Provide the (x, y) coordinate of the cell's center where the given text is located.  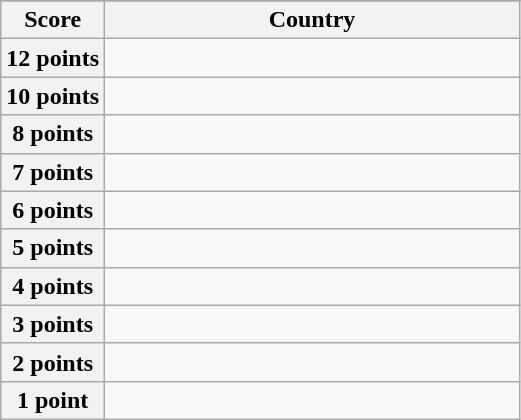
6 points (53, 210)
2 points (53, 362)
5 points (53, 248)
10 points (53, 96)
12 points (53, 58)
Score (53, 20)
8 points (53, 134)
7 points (53, 172)
1 point (53, 400)
3 points (53, 324)
Country (312, 20)
4 points (53, 286)
